For the text-containing cell, return its midpoint in (X, Y) coordinate format. 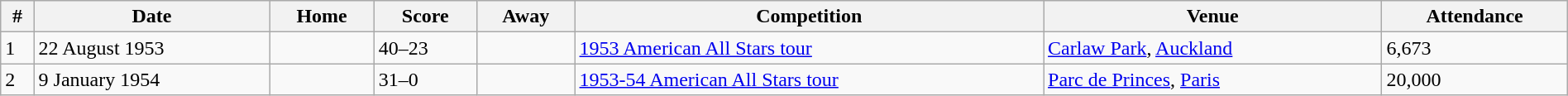
40–23 (425, 48)
Attendance (1475, 17)
1953-54 American All Stars tour (809, 79)
Date (152, 17)
9 January 1954 (152, 79)
1 (17, 48)
31–0 (425, 79)
Score (425, 17)
Parc de Princes, Paris (1212, 79)
Carlaw Park, Auckland (1212, 48)
# (17, 17)
1953 American All Stars tour (809, 48)
6,673 (1475, 48)
Home (322, 17)
Venue (1212, 17)
Competition (809, 17)
22 August 1953 (152, 48)
2 (17, 79)
20,000 (1475, 79)
Away (526, 17)
